Detect which cell encompasses the target text, then output its (x, y) center coordinate. 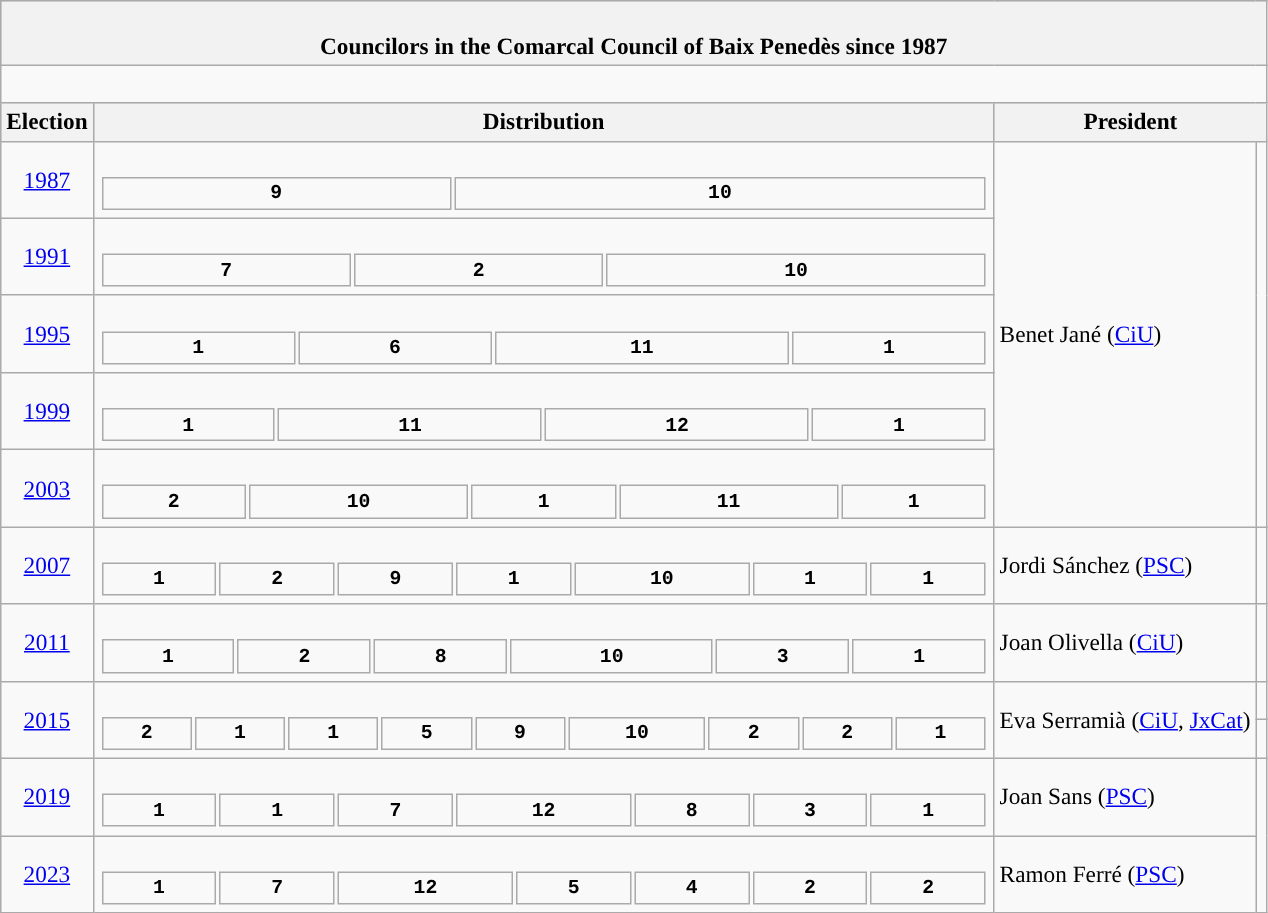
2019 (47, 796)
4 (692, 886)
1 7 12 5 4 2 2 (544, 874)
Ramon Ferré (PSC) (1125, 874)
2015 (47, 720)
Benet Jané (CiU) (1125, 334)
Jordi Sánchez (PSC) (1125, 564)
2023 (47, 874)
Joan Sans (PSC) (1125, 796)
1 2 9 1 10 1 1 (544, 564)
1 2 8 10 3 1 (544, 642)
2003 (47, 488)
Joan Olivella (CiU) (1125, 642)
7 2 10 (544, 256)
Distribution (544, 122)
1999 (47, 410)
Election (47, 122)
2007 (47, 564)
1 11 12 1 (544, 410)
Councilors in the Comarcal Council of Baix Penedès since 1987 (634, 32)
2011 (47, 642)
1 6 11 1 (544, 334)
1995 (47, 334)
1 1 7 12 8 3 1 (544, 796)
1991 (47, 256)
2 1 1 5 9 10 2 2 1 (544, 720)
9 10 (544, 180)
President (1130, 122)
6 (395, 346)
Eva Serramià (CiU, JxCat) (1125, 720)
2 10 1 11 1 (544, 488)
1987 (47, 180)
